Output the [x, y] coordinate of the center of the cell containing the given text.  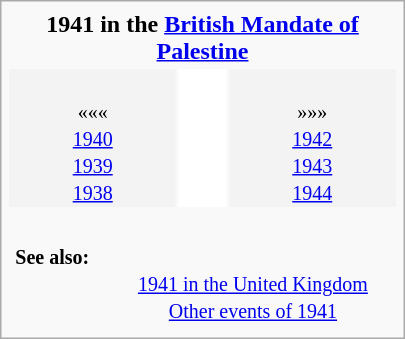
«««194019391938 [92, 138]
See also: 1941 in the United KingdomOther events of 1941 [202, 270]
1941 in the British Mandate of Palestine [202, 38]
1941 in the United KingdomOther events of 1941 [254, 284]
»»»194219431944 [312, 138]
See also: [60, 284]
